Extract the [x, y] coordinate from the center of the cell holding the provided text.  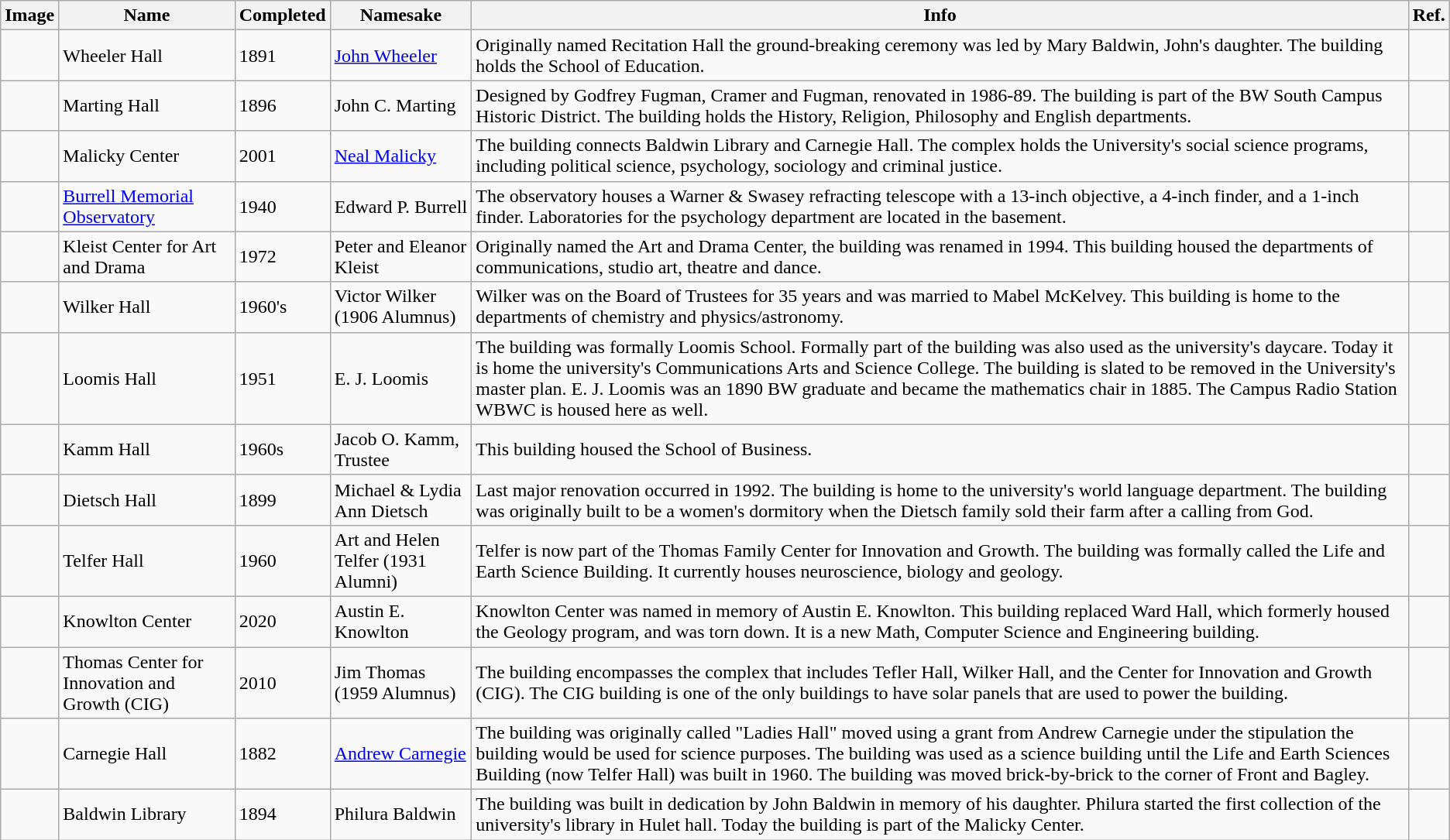
1899 [282, 500]
Name [147, 15]
John Wheeler [401, 56]
Neal Malicky [401, 156]
1960s [282, 449]
Victor Wilker (1906 Alumnus) [401, 307]
1882 [282, 754]
1894 [282, 814]
1940 [282, 206]
Image [29, 15]
2010 [282, 683]
Marting Hall [147, 105]
John C. Marting [401, 105]
Philura Baldwin [401, 814]
Michael & Lydia Ann Dietsch [401, 500]
Austin E. Knowlton [401, 621]
1960 [282, 561]
1891 [282, 56]
Andrew Carnegie [401, 754]
Info [940, 15]
Malicky Center [147, 156]
Namesake [401, 15]
Peter and Eleanor Kleist [401, 257]
1972 [282, 257]
2020 [282, 621]
Art and Helen Telfer (1931 Alumni) [401, 561]
1951 [282, 378]
This building housed the School of Business. [940, 449]
Dietsch Hall [147, 500]
Completed [282, 15]
Jacob O. Kamm, Trustee [401, 449]
Burrell Memorial Observatory [147, 206]
Originally named Recitation Hall the ground-breaking ceremony was led by Mary Baldwin, John's daughter. The building holds the School of Education. [940, 56]
Jim Thomas (1959 Alumnus) [401, 683]
2001 [282, 156]
Baldwin Library [147, 814]
1896 [282, 105]
Wheeler Hall [147, 56]
Ref. [1428, 15]
Telfer Hall [147, 561]
Thomas Center for Innovation and Growth (CIG) [147, 683]
E. J. Loomis [401, 378]
Loomis Hall [147, 378]
Kamm Hall [147, 449]
Edward P. Burrell [401, 206]
Knowlton Center [147, 621]
Wilker Hall [147, 307]
Carnegie Hall [147, 754]
Kleist Center for Art and Drama [147, 257]
1960's [282, 307]
